Provide the (x, y) coordinate of the cell's center where the given text is located.  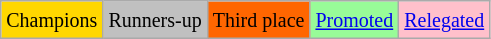
Relegated (444, 20)
Runners-up (155, 20)
Third place (258, 20)
Promoted (354, 20)
Champions (52, 20)
